Return the (x, y) coordinate for the center point of the cell that contains the specified text.  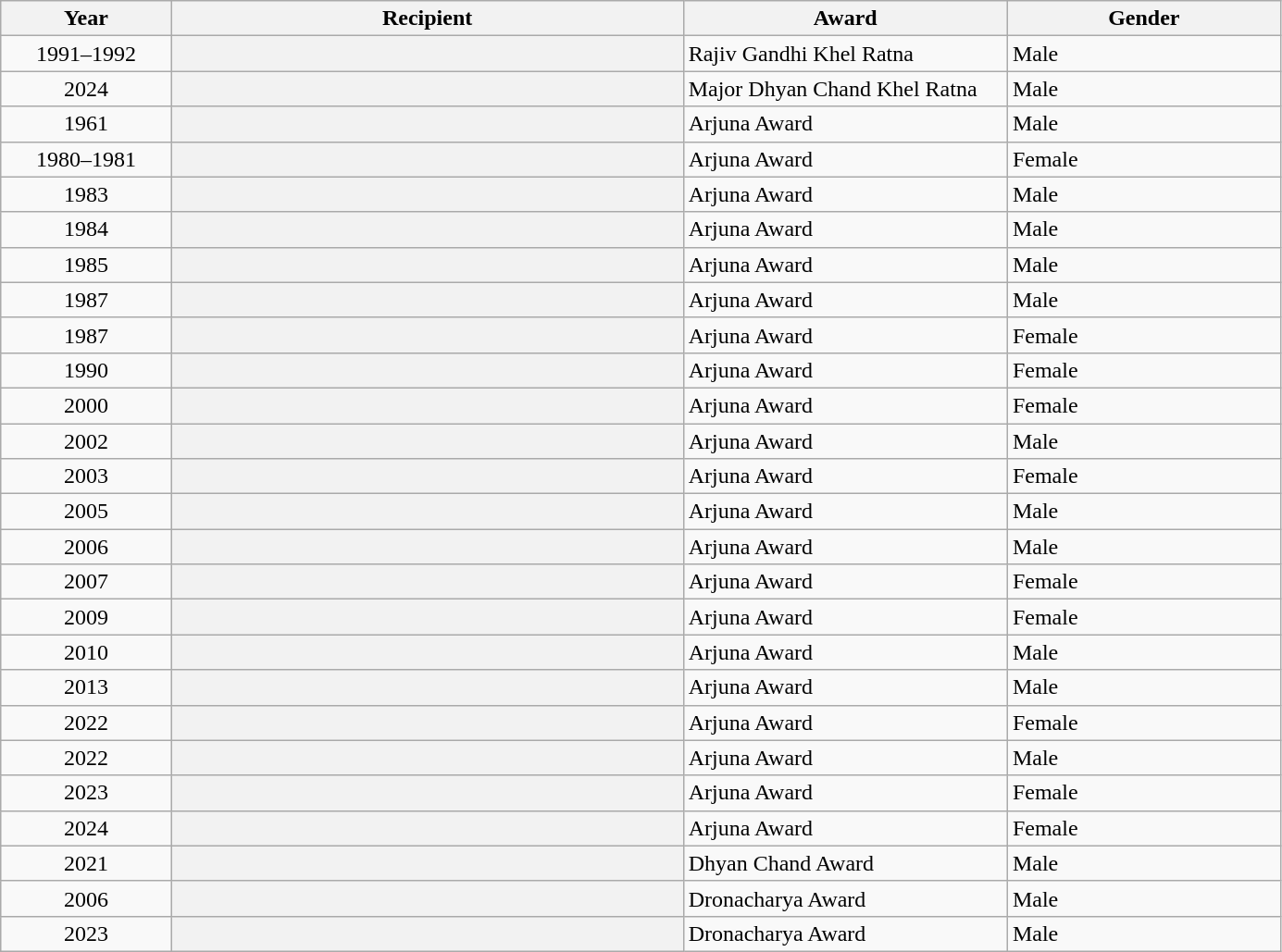
1980–1981 (86, 159)
2003 (86, 476)
2010 (86, 652)
Rajiv Gandhi Khel Ratna (845, 54)
2007 (86, 582)
1961 (86, 124)
2005 (86, 512)
Year (86, 19)
Recipient (428, 19)
Major Dhyan Chand Khel Ratna (845, 89)
2013 (86, 687)
2000 (86, 405)
Award (845, 19)
1985 (86, 265)
2009 (86, 617)
1983 (86, 194)
1990 (86, 370)
1991–1992 (86, 54)
Gender (1144, 19)
2002 (86, 441)
Dhyan Chand Award (845, 863)
2021 (86, 863)
1984 (86, 229)
